From the cell containing the given text, extract its center point as (X, Y) coordinate. 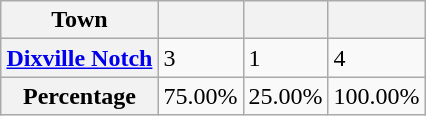
4 (376, 58)
75.00% (200, 96)
100.00% (376, 96)
25.00% (286, 96)
Dixville Notch (80, 58)
1 (286, 58)
Town (80, 20)
Percentage (80, 96)
3 (200, 58)
